From the cell containing the given text, extract its center point as (x, y) coordinate. 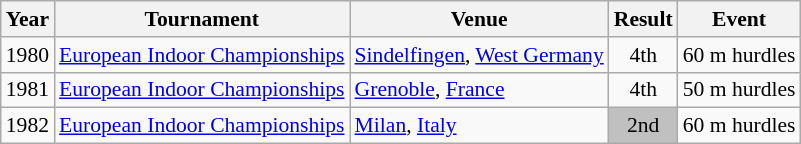
1981 (28, 90)
Sindelfingen, West Germany (480, 55)
Grenoble, France (480, 90)
Year (28, 19)
Venue (480, 19)
Result (644, 19)
1980 (28, 55)
50 m hurdles (740, 90)
Event (740, 19)
2nd (644, 126)
Tournament (202, 19)
Milan, Italy (480, 126)
1982 (28, 126)
